Capture the cell that displays the provided text and extract its [x, y] central coordinate. 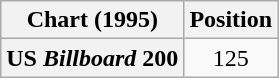
125 [231, 58]
US Billboard 200 [92, 58]
Chart (1995) [92, 20]
Position [231, 20]
